Identify which cell holds the provided text, then report its (X, Y) central coordinate. 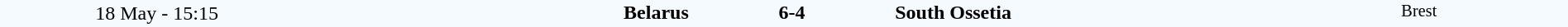
Brest (1419, 13)
18 May - 15:15 (157, 13)
Belarus (501, 12)
6-4 (791, 12)
South Ossetia (1082, 12)
